Locate the cell with the specified text and output its (x, y) center coordinate. 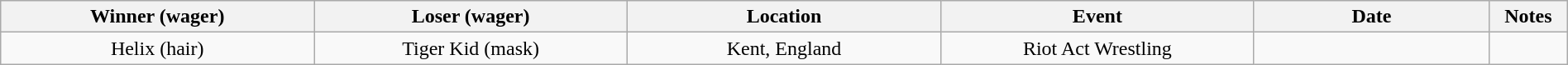
Tiger Kid (mask) (471, 48)
Loser (wager) (471, 17)
Date (1371, 17)
Notes (1528, 17)
Helix (hair) (157, 48)
Kent, England (784, 48)
Location (784, 17)
Riot Act Wrestling (1097, 48)
Winner (wager) (157, 17)
Event (1097, 17)
